Output the (X, Y) coordinate of the center of the cell containing the given text.  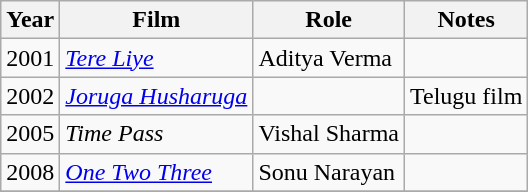
Sonu Narayan (329, 172)
Telugu film (466, 96)
Aditya Verma (329, 58)
2002 (30, 96)
Role (329, 20)
Joruga Husharuga (156, 96)
Notes (466, 20)
One Two Three (156, 172)
2005 (30, 134)
Time Pass (156, 134)
Tere Liye (156, 58)
2001 (30, 58)
2008 (30, 172)
Film (156, 20)
Year (30, 20)
Vishal Sharma (329, 134)
